Output the (X, Y) coordinate of the center of the cell containing the given text.  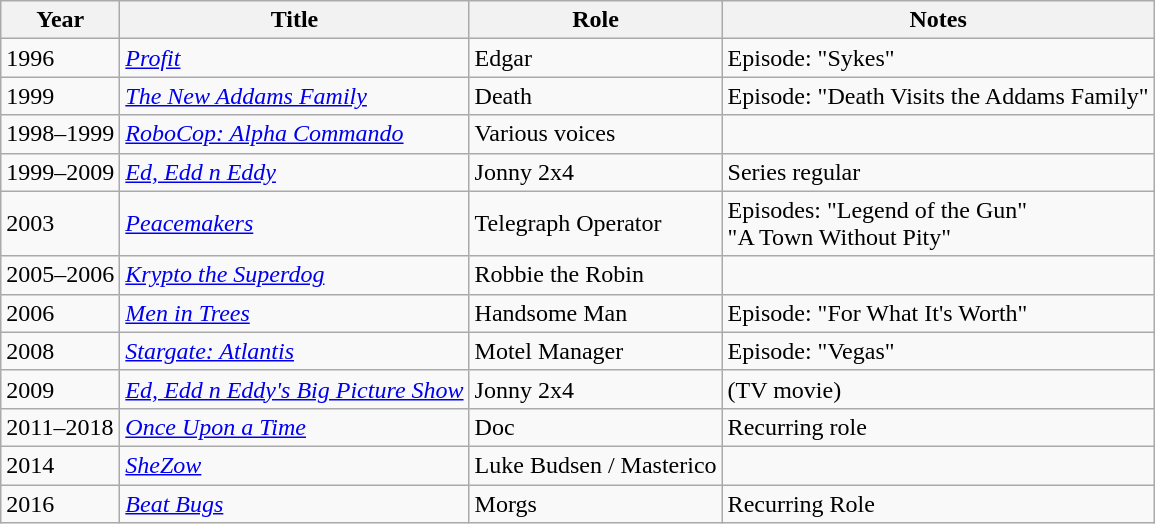
2006 (60, 313)
Recurring role (938, 427)
Telegraph Operator (596, 224)
Doc (596, 427)
Episode: "Death Visits the Addams Family" (938, 96)
Stargate: Atlantis (294, 351)
Ed, Edd n Eddy's Big Picture Show (294, 389)
2014 (60, 465)
Role (596, 20)
Krypto the Superdog (294, 275)
Peacemakers (294, 224)
Episodes: "Legend of the Gun""A Town Without Pity" (938, 224)
2005–2006 (60, 275)
(TV movie) (938, 389)
1999–2009 (60, 172)
1996 (60, 58)
2016 (60, 503)
The New Addams Family (294, 96)
Title (294, 20)
Notes (938, 20)
Ed, Edd n Eddy (294, 172)
Death (596, 96)
Episode: "Vegas" (938, 351)
Edgar (596, 58)
Episode: "Sykes" (938, 58)
Morgs (596, 503)
Men in Trees (294, 313)
Various voices (596, 134)
Handsome Man (596, 313)
2009 (60, 389)
2011–2018 (60, 427)
Recurring Role (938, 503)
Episode: "For What It's Worth" (938, 313)
1998–1999 (60, 134)
1999 (60, 96)
Profit (294, 58)
Beat Bugs (294, 503)
2003 (60, 224)
Once Upon a Time (294, 427)
Motel Manager (596, 351)
Series regular (938, 172)
2008 (60, 351)
Luke Budsen / Masterico (596, 465)
RoboCop: Alpha Commando (294, 134)
Robbie the Robin (596, 275)
Year (60, 20)
SheZow (294, 465)
